Determine the (x, y) coordinate at the center of the cell enclosing the given text.  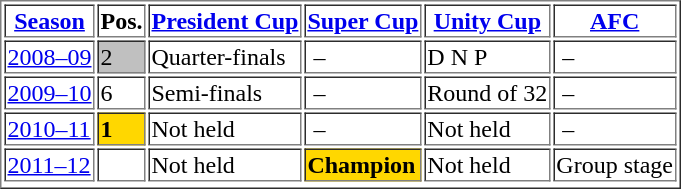
6 (122, 92)
Group stage (614, 164)
2008–09 (49, 56)
Super Cup (362, 20)
2011–12 (49, 164)
Quarter-finals (224, 56)
Semi-finals (224, 92)
Champion (362, 164)
Unity Cup (487, 20)
AFC (614, 20)
Season (49, 20)
D N P (487, 56)
2010–11 (49, 128)
Round of 32 (487, 92)
2009–10 (49, 92)
1 (122, 128)
President Cup (224, 20)
2 (122, 56)
Pos. (122, 20)
